Determine the (x, y) coordinate at the center of the cell enclosing the given text.  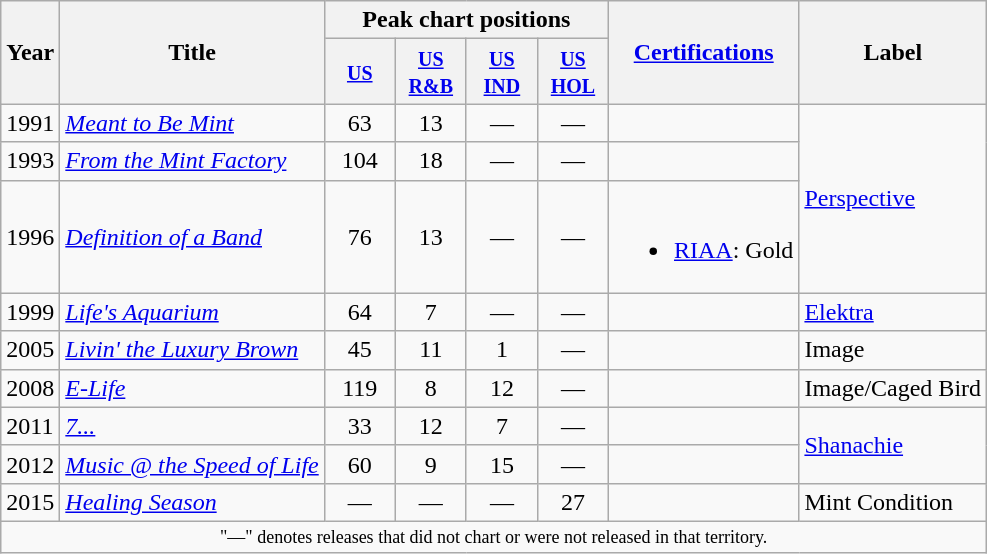
Year (30, 52)
From the Mint Factory (192, 161)
2008 (30, 388)
33 (360, 426)
Life's Aquarium (192, 312)
RIAA: Gold (703, 236)
Definition of a Band (192, 236)
1991 (30, 123)
1993 (30, 161)
Perspective (893, 198)
"—" denotes releases that did not chart or were not released in that territory. (494, 536)
Label (893, 52)
Peak chart positions (466, 20)
104 (360, 161)
45 (360, 350)
Title (192, 52)
Shanachie (893, 445)
US R&B (430, 72)
Music @ the Speed of Life (192, 464)
1 (502, 350)
9 (430, 464)
Healing Season (192, 502)
2005 (30, 350)
2011 (30, 426)
2015 (30, 502)
US (360, 72)
1996 (30, 236)
Certifications (703, 52)
60 (360, 464)
11 (430, 350)
Livin' the Luxury Brown (192, 350)
Elektra (893, 312)
Image/Caged Bird (893, 388)
18 (430, 161)
US IND (502, 72)
7... (192, 426)
1999 (30, 312)
63 (360, 123)
Mint Condition (893, 502)
76 (360, 236)
8 (430, 388)
15 (502, 464)
2012 (30, 464)
119 (360, 388)
64 (360, 312)
27 (572, 502)
US HOL (572, 72)
Meant to Be Mint (192, 123)
E-Life (192, 388)
Image (893, 350)
